Extract the [X, Y] coordinate from the center of the cell holding the provided text.  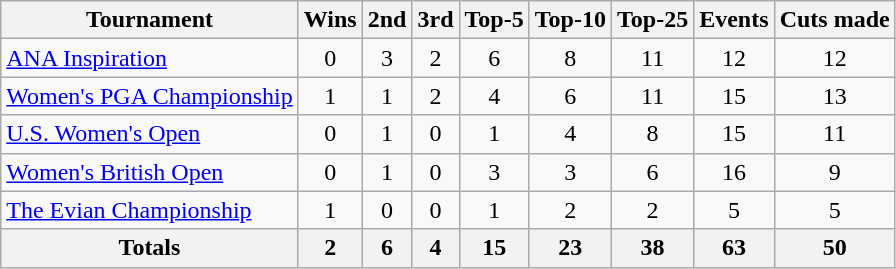
U.S. Women's Open [150, 134]
9 [834, 172]
13 [834, 96]
Women's British Open [150, 172]
3rd [436, 20]
38 [652, 248]
16 [734, 172]
ANA Inspiration [150, 58]
2nd [387, 20]
Events [734, 20]
Top-10 [570, 20]
Cuts made [834, 20]
Top-25 [652, 20]
The Evian Championship [150, 210]
23 [570, 248]
63 [734, 248]
Wins [330, 20]
Women's PGA Championship [150, 96]
Top-5 [494, 20]
Tournament [150, 20]
Totals [150, 248]
50 [834, 248]
